From the cell containing the given text, extract its center point as (X, Y) coordinate. 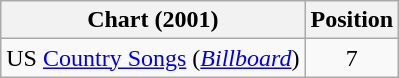
7 (352, 58)
US Country Songs (Billboard) (153, 58)
Chart (2001) (153, 20)
Position (352, 20)
